Provide the (X, Y) coordinate of the cell's center where the given text is located.  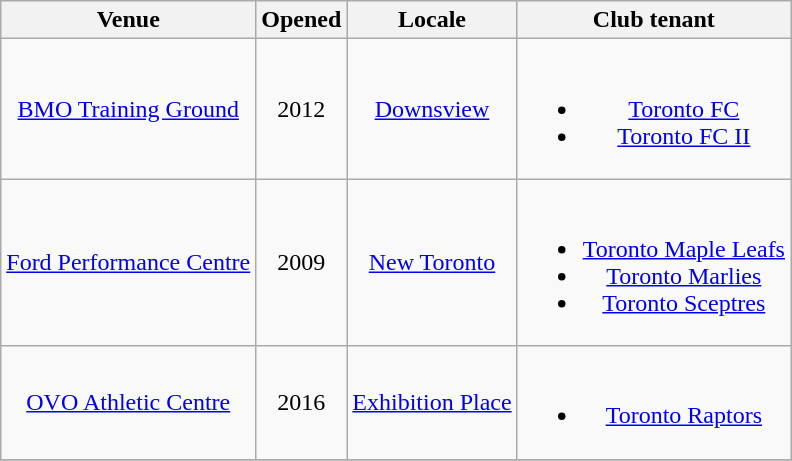
2012 (302, 109)
Venue (128, 20)
Toronto FCToronto FC II (654, 109)
BMO Training Ground (128, 109)
Opened (302, 20)
Downsview (432, 109)
New Toronto (432, 262)
Club tenant (654, 20)
2009 (302, 262)
Toronto Maple LeafsToronto MarliesToronto Sceptres (654, 262)
Exhibition Place (432, 402)
OVO Athletic Centre (128, 402)
Locale (432, 20)
2016 (302, 402)
Toronto Raptors (654, 402)
Ford Performance Centre (128, 262)
